For the text-containing cell, return its midpoint in (X, Y) coordinate format. 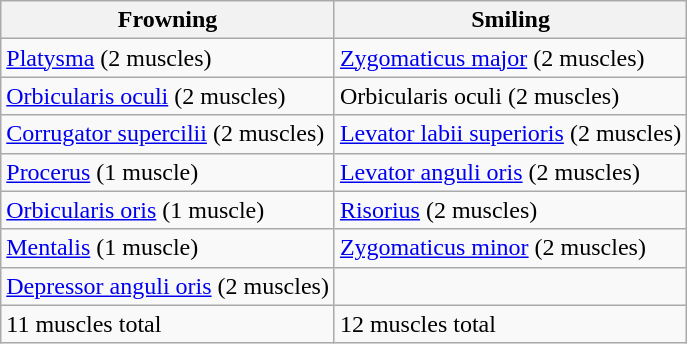
Procerus (1 muscle) (168, 172)
Risorius (2 muscles) (510, 210)
Smiling (510, 20)
Mentalis (1 muscle) (168, 248)
Corrugator supercilii (2 muscles) (168, 134)
Frowning (168, 20)
Depressor anguli oris (2 muscles) (168, 286)
Zygomaticus major (2 muscles) (510, 58)
Zygomaticus minor (2 muscles) (510, 248)
Platysma (2 muscles) (168, 58)
Levator anguli oris (2 muscles) (510, 172)
11 muscles total (168, 324)
Orbicularis oris (1 muscle) (168, 210)
Levator labii superioris (2 muscles) (510, 134)
12 muscles total (510, 324)
